Return the (X, Y) coordinate for the center point of the cell that contains the specified text.  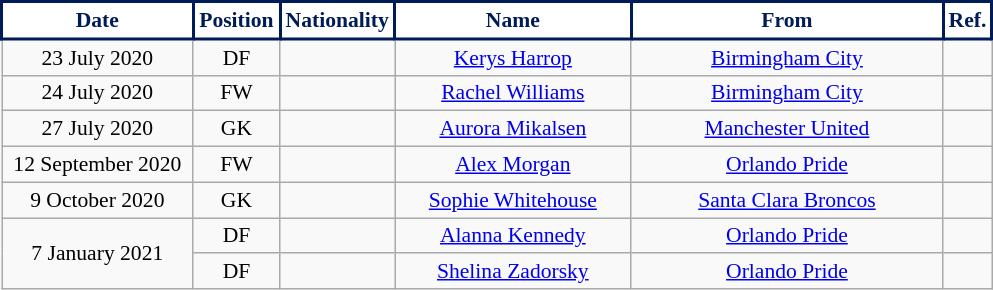
Kerys Harrop (514, 57)
9 October 2020 (98, 200)
Shelina Zadorsky (514, 272)
Alanna Kennedy (514, 236)
Rachel Williams (514, 93)
Date (98, 20)
7 January 2021 (98, 254)
12 September 2020 (98, 165)
Sophie Whitehouse (514, 200)
Position (236, 20)
23 July 2020 (98, 57)
Alex Morgan (514, 165)
24 July 2020 (98, 93)
Name (514, 20)
Aurora Mikalsen (514, 129)
Nationality (338, 20)
27 July 2020 (98, 129)
Ref. (968, 20)
Santa Clara Broncos (787, 200)
Manchester United (787, 129)
From (787, 20)
